Find where the given text appears and provide that cell's center as (X, Y) coordinate. 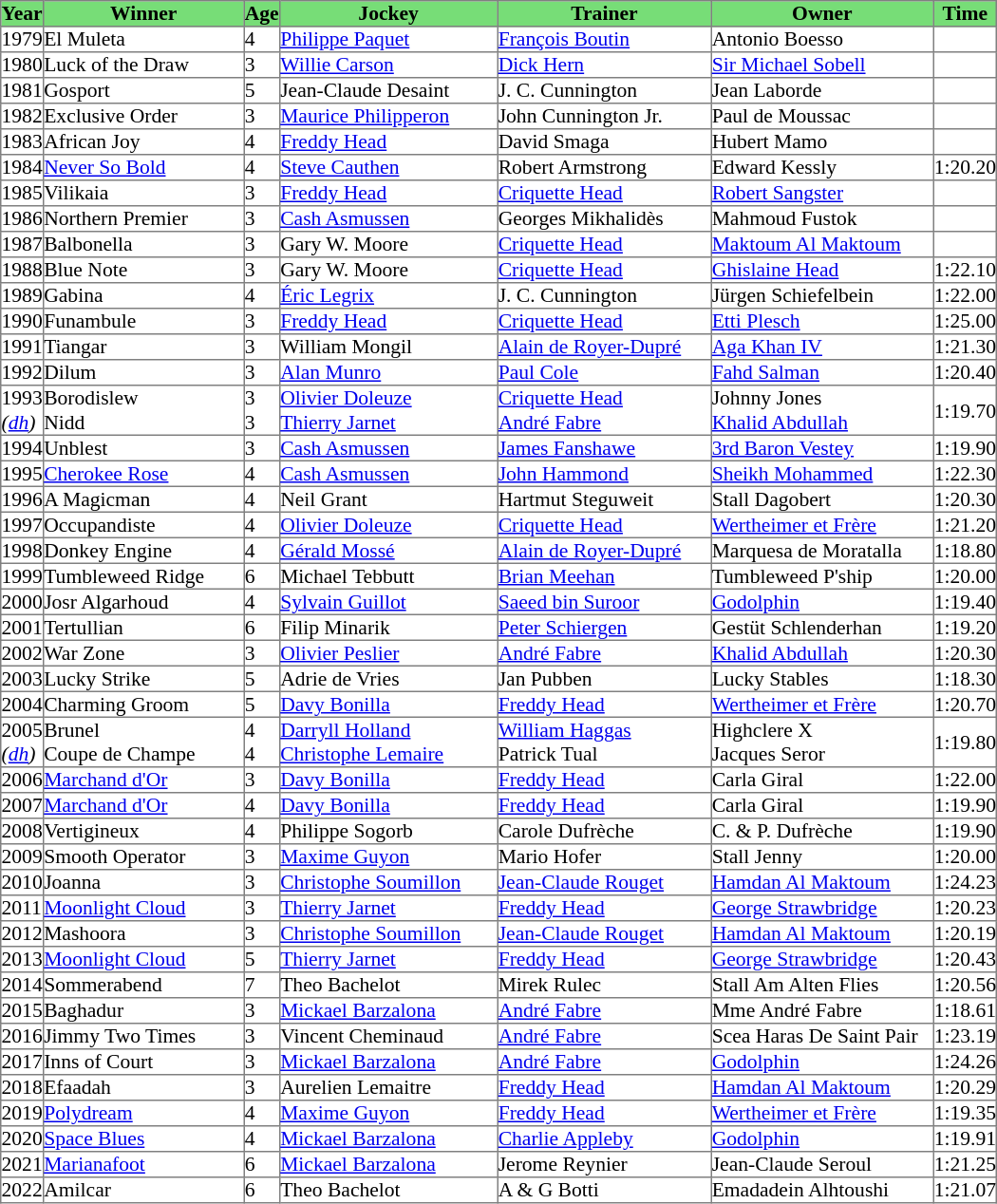
1:23.19 (965, 1037)
Tiangar (143, 348)
1:18.80 (965, 551)
Josr Algarhoud (143, 602)
Sylvain Guillot (388, 602)
Time (965, 13)
Tumbleweed Ridge (143, 575)
Sir Michael Sobell (822, 65)
1:21.20 (965, 524)
1979 (23, 40)
Donkey Engine (143, 551)
Jean-Claude Seroul (822, 1164)
1:18.61 (965, 1010)
2015 (23, 1010)
Baghadur (143, 1010)
2002 (23, 653)
Paul Cole (604, 372)
Unblest (143, 448)
Stall Am Alten Flies (822, 986)
1983 (23, 142)
Gérald Mossé (388, 551)
Efaadah (143, 1088)
Hubert Mamo (822, 142)
BrunelCoupe de Champe (143, 742)
Stall Jenny (822, 856)
1:19.91 (965, 1139)
1:20.29 (965, 1088)
1:21.07 (965, 1191)
Dilum (143, 372)
Lucky Stables (822, 678)
Highclere XJacques Seror (822, 742)
2006 (23, 781)
Filip Minarik (388, 627)
Sheikh Mohammed (822, 473)
Ghislaine Head (822, 270)
33 (262, 410)
Jimmy Two Times (143, 1037)
2000 (23, 602)
Philippe Paquet (388, 40)
James Fanshawe (604, 448)
1993(dh) (23, 410)
1:19.35 (965, 1113)
1:22.10 (965, 270)
1:24.23 (965, 883)
Willie Carson (388, 65)
A Magicman (143, 499)
Olivier Peslier (388, 653)
2011 (23, 908)
1981 (23, 91)
Darryll HollandChristophe Lemaire (388, 742)
Balbonella (143, 245)
African Joy (143, 142)
Jan Pubben (604, 678)
Marianafoot (143, 1164)
William Mongil (388, 348)
1:22.30 (965, 473)
Éric Legrix (388, 296)
Dick Hern (604, 65)
1994 (23, 448)
2012 (23, 934)
1996 (23, 499)
Gestüt Schlenderhan (822, 627)
Joanna (143, 883)
El Muleta (143, 40)
Peter Schiergen (604, 627)
Aurelien Lemaitre (388, 1088)
Gabina (143, 296)
1:19.80 (965, 742)
1987 (23, 245)
Occupandiste (143, 524)
Sommerabend (143, 986)
1:25.00 (965, 321)
1:20.23 (965, 908)
Never So Bold (143, 167)
1:20.56 (965, 986)
1995 (23, 473)
1992 (23, 372)
Gosport (143, 91)
Jürgen Schiefelbein (822, 296)
1:20.70 (965, 705)
Age (262, 13)
Scea Haras De Saint Pair (822, 1037)
Northern Premier (143, 218)
Neil Grant (388, 499)
Aga Khan IV (822, 348)
Charming Groom (143, 705)
Jean Laborde (822, 91)
2005(dh) (23, 742)
Exclusive Order (143, 116)
Adrie de Vries (388, 678)
2014 (23, 986)
Polydream (143, 1113)
1:18.30 (965, 678)
1999 (23, 575)
Edward Kessly (822, 167)
44 (262, 742)
Mario Hofer (604, 856)
2019 (23, 1113)
Vincent Cheminaud (388, 1037)
2001 (23, 627)
Owner (822, 13)
Olivier DoleuzeThierry Jarnet (388, 410)
1:20.20 (965, 167)
C. & P. Dufrèche (822, 832)
Paul de Moussac (822, 116)
2013 (23, 959)
1:24.26 (965, 1062)
Trainer (604, 13)
1986 (23, 218)
Vertigineux (143, 832)
Year (23, 13)
Amilcar (143, 1191)
Jerome Reynier (604, 1164)
Mashoora (143, 934)
1:20.19 (965, 934)
Jockey (388, 13)
Olivier Doleuze (388, 524)
Vilikaia (143, 194)
1984 (23, 167)
1991 (23, 348)
1997 (23, 524)
Emadadein Alhtoushi (822, 1191)
Hartmut Steguweit (604, 499)
Mme André Fabre (822, 1010)
Charlie Appleby (604, 1139)
1982 (23, 116)
Mahmoud Fustok (822, 218)
Maurice Philipperon (388, 116)
William HaggasPatrick Tual (604, 742)
Tumbleweed P'ship (822, 575)
Robert Armstrong (604, 167)
1988 (23, 270)
Winner (143, 13)
John Cunnington Jr. (604, 116)
3rd Baron Vestey (822, 448)
1:19.40 (965, 602)
Blue Note (143, 270)
A & G Botti (604, 1191)
Cherokee Rose (143, 473)
Alan Munro (388, 372)
Inns of Court (143, 1062)
Steve Cauthen (388, 167)
Criquette HeadAndré Fabre (604, 410)
Smooth Operator (143, 856)
Tertullian (143, 627)
David Smaga (604, 142)
Johnny JonesKhalid Abdullah (822, 410)
1990 (23, 321)
1985 (23, 194)
2004 (23, 705)
1989 (23, 296)
2018 (23, 1088)
Georges Mikhalidès (604, 218)
Carole Dufrèche (604, 832)
2022 (23, 1191)
François Boutin (604, 40)
2021 (23, 1164)
Brian Meehan (604, 575)
2010 (23, 883)
Stall Dagobert (822, 499)
Etti Plesch (822, 321)
Robert Sangster (822, 194)
1:21.30 (965, 348)
1:20.40 (965, 372)
Lucky Strike (143, 678)
War Zone (143, 653)
1:21.25 (965, 1164)
Luck of the Draw (143, 65)
1:19.20 (965, 627)
Saeed bin Suroor (604, 602)
Maktoum Al Maktoum (822, 245)
Space Blues (143, 1139)
Mirek Rulec (604, 986)
1998 (23, 551)
1:20.43 (965, 959)
7 (262, 986)
Fahd Salman (822, 372)
John Hammond (604, 473)
1980 (23, 65)
Antonio Boesso (822, 40)
2007 (23, 805)
Khalid Abdullah (822, 653)
Jean-Claude Desaint (388, 91)
2008 (23, 832)
2020 (23, 1139)
2016 (23, 1037)
Funambule (143, 321)
2017 (23, 1062)
Marquesa de Moratalla (822, 551)
BorodislewNidd (143, 410)
2003 (23, 678)
Philippe Sogorb (388, 832)
Michael Tebbutt (388, 575)
1:19.70 (965, 410)
2009 (23, 856)
